Determine the (X, Y) coordinate at the center of the cell enclosing the given text.  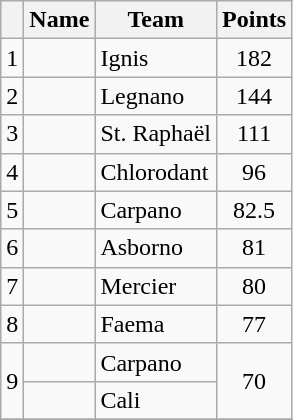
2 (12, 96)
9 (12, 381)
Points (254, 20)
6 (12, 248)
3 (12, 134)
Asborno (156, 248)
Cali (156, 400)
182 (254, 58)
81 (254, 248)
Name (60, 20)
77 (254, 324)
111 (254, 134)
70 (254, 381)
80 (254, 286)
144 (254, 96)
Faema (156, 324)
96 (254, 172)
7 (12, 286)
5 (12, 210)
Team (156, 20)
Legnano (156, 96)
1 (12, 58)
82.5 (254, 210)
Chlorodant (156, 172)
4 (12, 172)
St. Raphaël (156, 134)
8 (12, 324)
Mercier (156, 286)
Ignis (156, 58)
